Return the (X, Y) coordinate for the center point of the cell that contains the specified text.  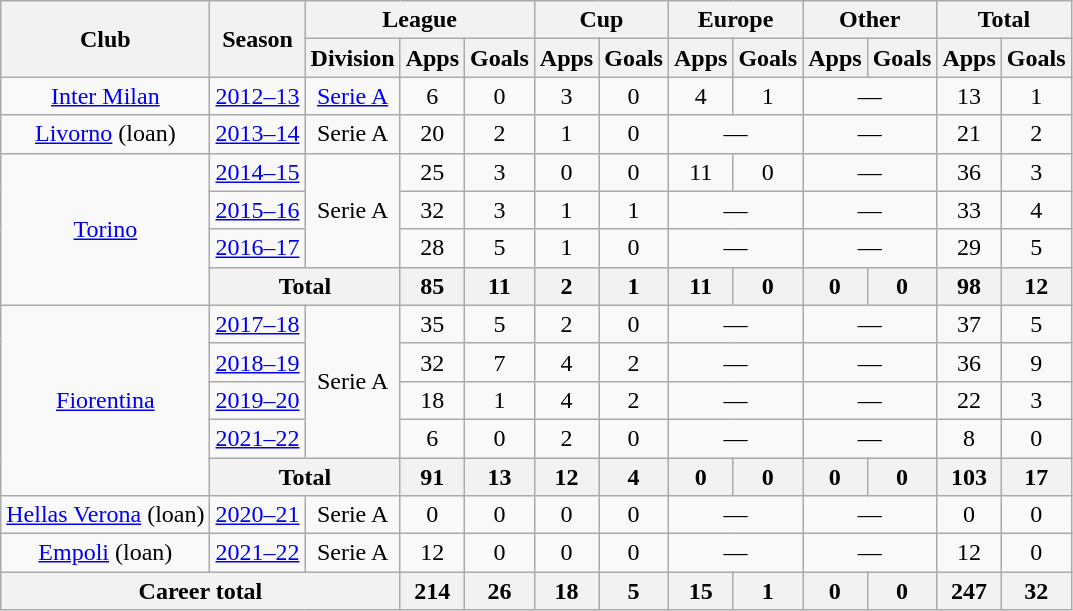
2018–19 (258, 362)
Division (352, 58)
8 (969, 438)
37 (969, 324)
103 (969, 477)
25 (432, 172)
2019–20 (258, 400)
35 (432, 324)
Career total (200, 591)
Europe (735, 20)
26 (500, 591)
2016–17 (258, 248)
Fiorentina (106, 400)
Club (106, 39)
85 (432, 286)
21 (969, 134)
247 (969, 591)
2017–18 (258, 324)
Empoli (loan) (106, 553)
2014–15 (258, 172)
Hellas Verona (loan) (106, 515)
Cup (601, 20)
214 (432, 591)
29 (969, 248)
91 (432, 477)
Other (870, 20)
2015–16 (258, 210)
League (420, 20)
9 (1036, 362)
Season (258, 39)
2012–13 (258, 96)
15 (700, 591)
28 (432, 248)
98 (969, 286)
22 (969, 400)
2020–21 (258, 515)
Inter Milan (106, 96)
33 (969, 210)
17 (1036, 477)
20 (432, 134)
Torino (106, 229)
7 (500, 362)
Livorno (loan) (106, 134)
2013–14 (258, 134)
